Return the [x, y] coordinate for the center point of the cell that contains the specified text.  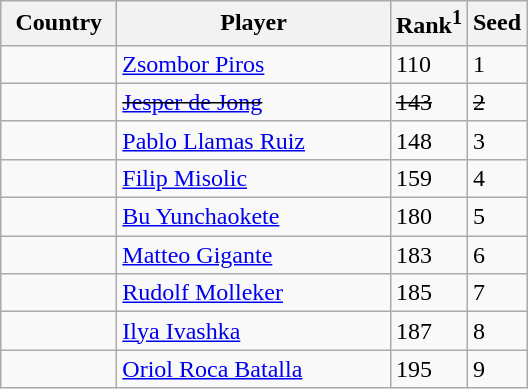
143 [428, 102]
6 [496, 255]
5 [496, 217]
Matteo Gigante [254, 255]
Country [59, 24]
148 [428, 140]
8 [496, 331]
195 [428, 369]
Oriol Roca Batalla [254, 369]
183 [428, 255]
3 [496, 140]
4 [496, 178]
7 [496, 293]
180 [428, 217]
187 [428, 331]
Player [254, 24]
1 [496, 64]
Filip Misolic [254, 178]
Pablo Llamas Ruiz [254, 140]
2 [496, 102]
Bu Yunchaokete [254, 217]
9 [496, 369]
185 [428, 293]
Rudolf Molleker [254, 293]
159 [428, 178]
Rank1 [428, 24]
Zsombor Piros [254, 64]
Ilya Ivashka [254, 331]
110 [428, 64]
Seed [496, 24]
Jesper de Jong [254, 102]
